From the cell containing the given text, extract its center point as [x, y] coordinate. 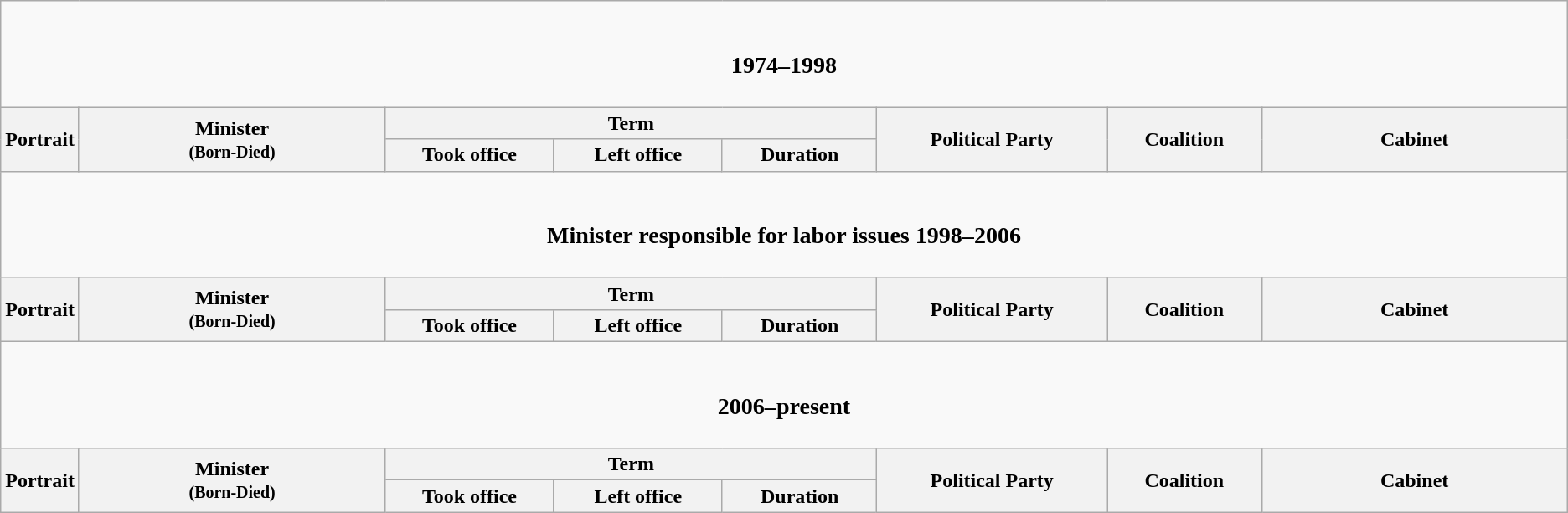
Minister responsible for labor issues 1998–2006 [784, 225]
1974–1998 [784, 54]
2006–present [784, 394]
